Output the (x, y) coordinate of the center of the cell containing the given text.  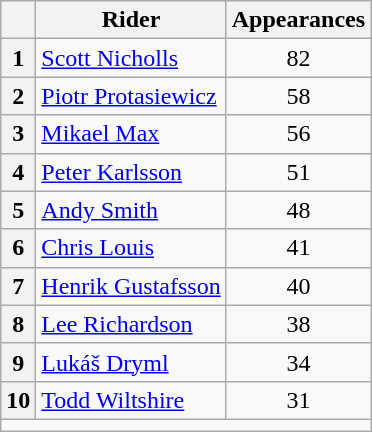
2 (18, 96)
1 (18, 58)
Todd Wiltshire (131, 400)
5 (18, 210)
8 (18, 324)
82 (298, 58)
31 (298, 400)
48 (298, 210)
9 (18, 362)
58 (298, 96)
51 (298, 172)
6 (18, 248)
40 (298, 286)
Lee Richardson (131, 324)
Andy Smith (131, 210)
Rider (131, 20)
Chris Louis (131, 248)
Lukáš Dryml (131, 362)
34 (298, 362)
10 (18, 400)
38 (298, 324)
3 (18, 134)
7 (18, 286)
Peter Karlsson (131, 172)
Scott Nicholls (131, 58)
56 (298, 134)
Mikael Max (131, 134)
Henrik Gustafsson (131, 286)
41 (298, 248)
Piotr Protasiewicz (131, 96)
4 (18, 172)
Appearances (298, 20)
